Determine the [x, y] coordinate at the center of the cell enclosing the given text.  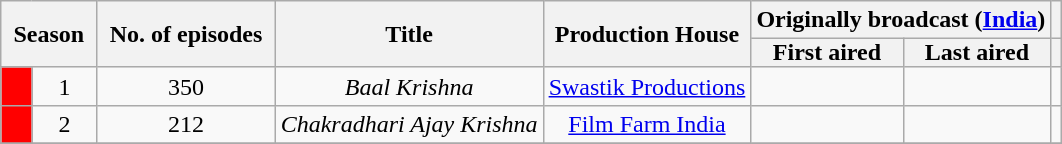
1 [64, 86]
Season [49, 34]
Chakradhari Ajay Krishna [409, 124]
Swastik Productions [647, 86]
Production House [647, 34]
Originally broadcast (India) [901, 20]
350 [186, 86]
Title [409, 34]
212 [186, 124]
No. of episodes [186, 34]
Baal Krishna [409, 86]
Last aired [977, 53]
First aired [827, 53]
Film Farm India [647, 124]
2 [64, 124]
